Pinpoint the cell where the given text exists, returning its [x, y] midpoint coordinate. 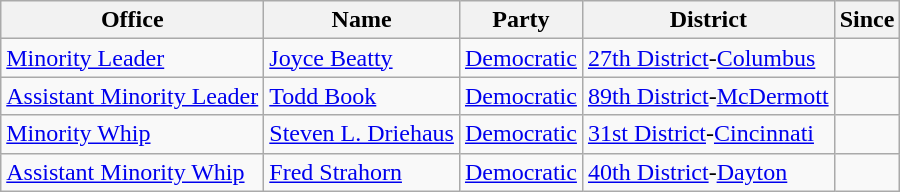
27th District-Columbus [708, 58]
Todd Book [362, 96]
31st District-Cincinnati [708, 134]
District [708, 20]
Since [867, 20]
40th District-Dayton [708, 172]
Assistant Minority Leader [132, 96]
Joyce Beatty [362, 58]
89th District-McDermott [708, 96]
Minority Whip [132, 134]
Steven L. Driehaus [362, 134]
Assistant Minority Whip [132, 172]
Office [132, 20]
Party [520, 20]
Fred Strahorn [362, 172]
Name [362, 20]
Minority Leader [132, 58]
